For the text-containing cell, return its midpoint in (X, Y) coordinate format. 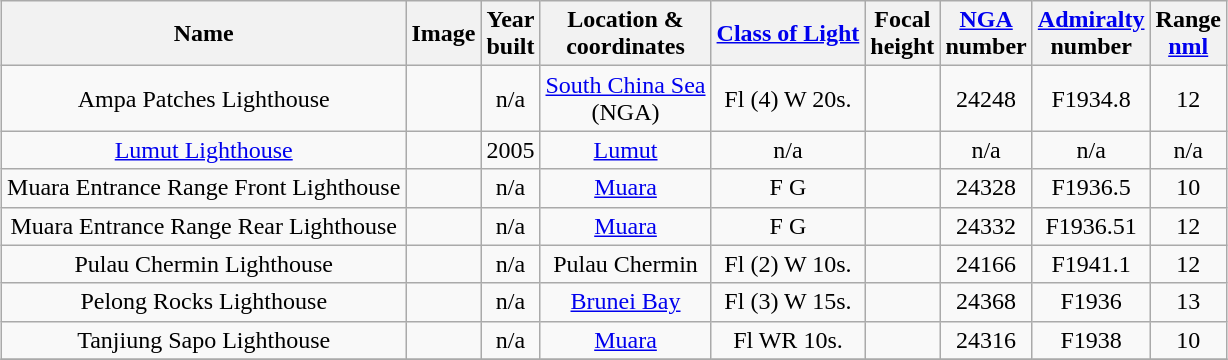
Ampa Patches Lighthouse (204, 98)
Pelong Rocks Lighthouse (204, 302)
Fl WR 10s. (788, 340)
24368 (986, 302)
Muara Entrance Range Front Lighthouse (204, 188)
13 (1188, 302)
Focalheight (902, 34)
Location & coordinates (626, 34)
24316 (986, 340)
F1941.1 (1091, 264)
Lumut Lighthouse (204, 150)
Image (444, 34)
F1934.8 (1091, 98)
Fl (4) W 20s. (788, 98)
Pulau Chermin (626, 264)
2005 (510, 150)
24328 (986, 188)
F1936 (1091, 302)
Brunei Bay (626, 302)
24332 (986, 226)
Tanjiung Sapo Lighthouse (204, 340)
Pulau Chermin Lighthouse (204, 264)
South China Sea (NGA) (626, 98)
F1936.5 (1091, 188)
Lumut (626, 150)
Name (204, 34)
Class of Light (788, 34)
Rangenml (1188, 34)
Yearbuilt (510, 34)
Admiraltynumber (1091, 34)
F1936.51 (1091, 226)
24166 (986, 264)
24248 (986, 98)
Fl (2) W 10s. (788, 264)
Muara Entrance Range Rear Lighthouse (204, 226)
F1938 (1091, 340)
NGAnumber (986, 34)
Fl (3) W 15s. (788, 302)
